Detect which cell encompasses the target text, then output its [X, Y] center coordinate. 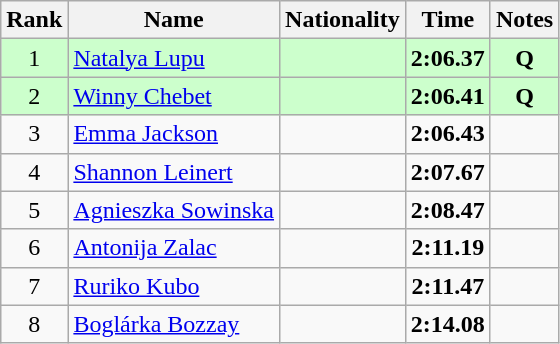
4 [34, 172]
2:11.47 [448, 286]
5 [34, 210]
Time [448, 20]
3 [34, 134]
7 [34, 286]
2:14.08 [448, 324]
Notes [524, 20]
2 [34, 96]
8 [34, 324]
2:06.43 [448, 134]
Nationality [343, 20]
Rank [34, 20]
Agnieszka Sowinska [174, 210]
Name [174, 20]
Winny Chebet [174, 96]
Natalya Lupu [174, 58]
2:07.67 [448, 172]
2:08.47 [448, 210]
2:06.41 [448, 96]
2:06.37 [448, 58]
Boglárka Bozzay [174, 324]
Ruriko Kubo [174, 286]
Shannon Leinert [174, 172]
1 [34, 58]
Antonija Zalac [174, 248]
2:11.19 [448, 248]
6 [34, 248]
Emma Jackson [174, 134]
